Pinpoint the cell where the given text exists, returning its (x, y) midpoint coordinate. 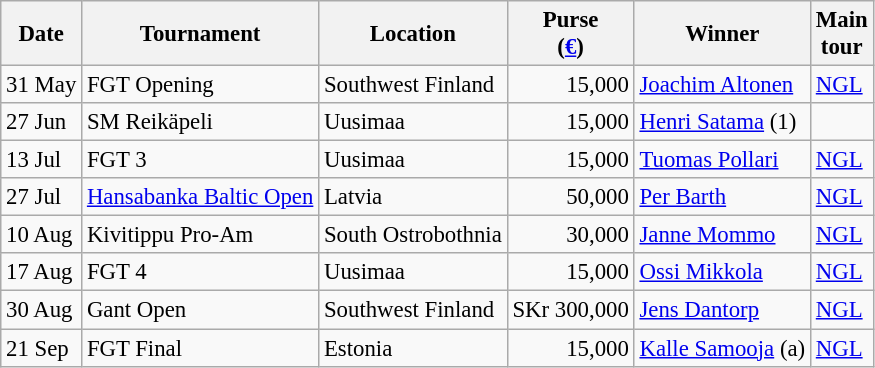
21 Sep (42, 348)
10 Aug (42, 235)
SM Reikäpeli (200, 122)
31 May (42, 85)
Joachim Altonen (722, 85)
Winner (722, 34)
Location (413, 34)
Henri Satama (1) (722, 122)
30 Aug (42, 310)
Purse(€) (570, 34)
Date (42, 34)
Janne Mommo (722, 235)
FGT Opening (200, 85)
Latvia (413, 197)
50,000 (570, 197)
FGT 3 (200, 160)
Jens Dantorp (722, 310)
27 Jun (42, 122)
Kalle Samooja (a) (722, 348)
Kivitippu Pro-Am (200, 235)
FGT 4 (200, 273)
Tuomas Pollari (722, 160)
Tournament (200, 34)
Hansabanka Baltic Open (200, 197)
Gant Open (200, 310)
South Ostrobothnia (413, 235)
13 Jul (42, 160)
SKr 300,000 (570, 310)
Estonia (413, 348)
17 Aug (42, 273)
Ossi Mikkola (722, 273)
FGT Final (200, 348)
Maintour (842, 34)
27 Jul (42, 197)
30,000 (570, 235)
Per Barth (722, 197)
